Scan for the cell matching the given text and deliver its (X, Y) coordinate at center. 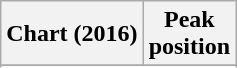
Peak position (189, 34)
Chart (2016) (72, 34)
